Pinpoint the cell where the given text exists, returning its (X, Y) midpoint coordinate. 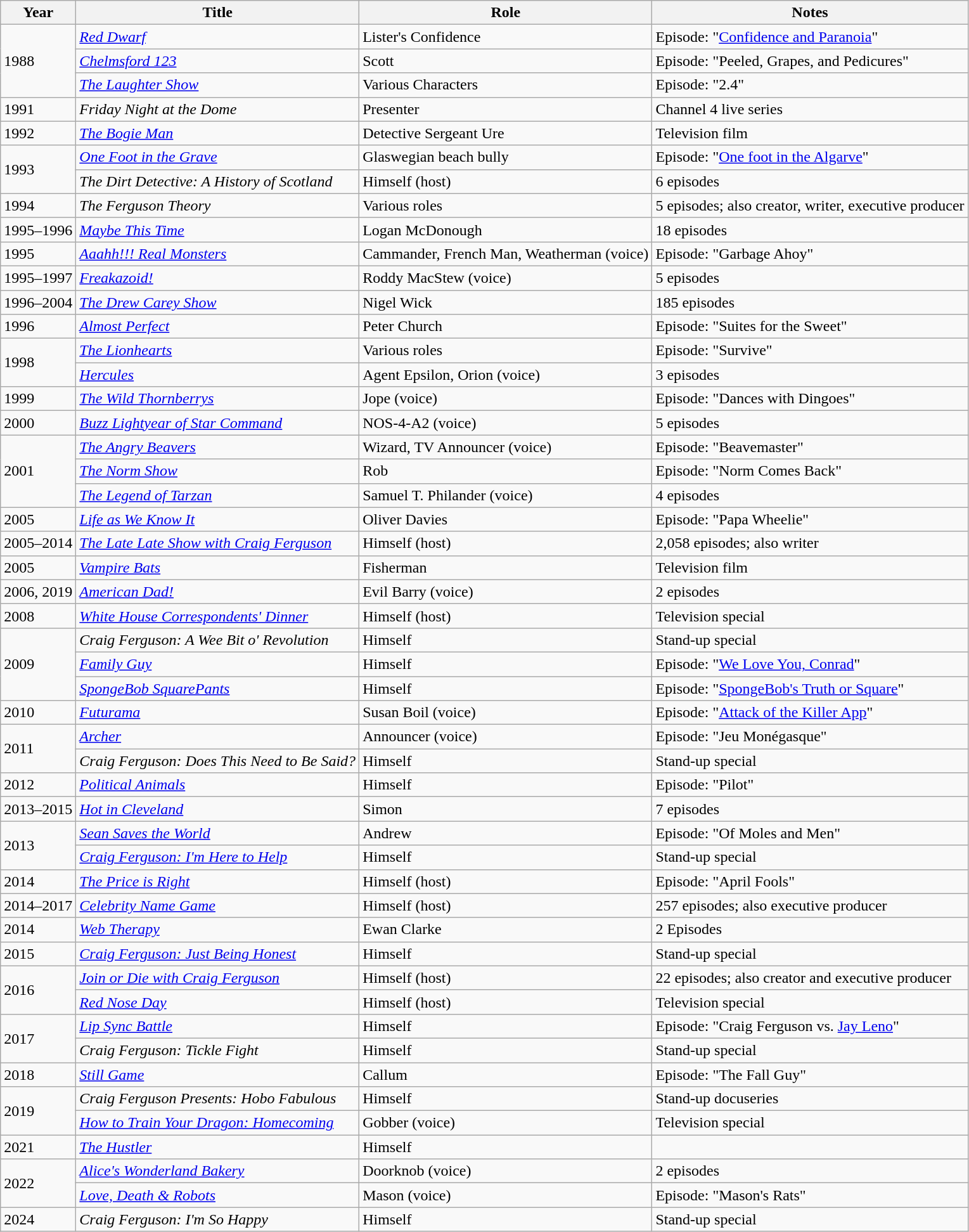
Red Nose Day (218, 1002)
2013–2015 (38, 809)
Nigel Wick (506, 302)
2014–2017 (38, 905)
The Norm Show (218, 471)
Notes (810, 13)
Stand-up docuseries (810, 1099)
2015 (38, 954)
2006, 2019 (38, 592)
How to Train Your Dragon: Homecoming (218, 1123)
Episode: "Craig Ferguson vs. Jay Leno" (810, 1026)
2019 (38, 1111)
Episode: "Norm Comes Back" (810, 471)
Political Animals (218, 785)
Archer (218, 737)
Announcer (voice) (506, 737)
2018 (38, 1075)
1998 (38, 363)
The Laughter Show (218, 85)
1993 (38, 169)
Craig Ferguson: Tickle Fight (218, 1050)
The Price is Right (218, 881)
2008 (38, 616)
Episode: "Of Moles and Men" (810, 833)
1999 (38, 399)
Craig Ferguson: A Wee Bit o' Revolution (218, 640)
2000 (38, 423)
The Dirt Detective: A History of Scotland (218, 181)
Alice's Wonderland Bakery (218, 1171)
6 episodes (810, 181)
2024 (38, 1219)
Episode: "Jeu Monégasque" (810, 737)
Aaahh!!! Real Monsters (218, 254)
Peter Church (506, 327)
Buzz Lightyear of Star Command (218, 423)
Chelmsford 123 (218, 61)
Various Characters (506, 85)
257 episodes; also executive producer (810, 905)
Fisherman (506, 567)
3 episodes (810, 375)
Glaswegian beach bully (506, 157)
1996 (38, 327)
Oliver Davies (506, 519)
Logan McDonough (506, 230)
1995–1997 (38, 278)
Episode: "Attack of the Killer App" (810, 713)
The Legend of Tarzan (218, 495)
1992 (38, 133)
Wizard, TV Announcer (voice) (506, 447)
Episode: "Mason's Rats" (810, 1195)
Year (38, 13)
Episode: "Pilot" (810, 785)
Episode: "Dances with Dingoes" (810, 399)
Channel 4 live series (810, 109)
Andrew (506, 833)
1988 (38, 61)
Cammander, French Man, Weatherman (voice) (506, 254)
Episode: "The Fall Guy" (810, 1075)
Rob (506, 471)
Episode: "Peeled, Grapes, and Pedicures" (810, 61)
Samuel T. Philander (voice) (506, 495)
Simon (506, 809)
1996–2004 (38, 302)
White House Correspondents' Dinner (218, 616)
Title (218, 13)
The Bogie Man (218, 133)
Web Therapy (218, 930)
Lip Sync Battle (218, 1026)
The Late Late Show with Craig Ferguson (218, 543)
Hercules (218, 375)
Episode: "We Love You, Conrad" (810, 664)
The Drew Carey Show (218, 302)
18 episodes (810, 230)
Craig Ferguson Presents: Hobo Fabulous (218, 1099)
Evil Barry (voice) (506, 592)
2017 (38, 1038)
NOS-4-A2 (voice) (506, 423)
Celebrity Name Game (218, 905)
185 episodes (810, 302)
Episode: "One foot in the Algarve" (810, 157)
2021 (38, 1147)
Presenter (506, 109)
Episode: "Garbage Ahoy" (810, 254)
2011 (38, 749)
2016 (38, 990)
Episode: "Suites for the Sweet" (810, 327)
Episode: "SpongeBob's Truth or Square" (810, 688)
2010 (38, 713)
Vampire Bats (218, 567)
2001 (38, 471)
Susan Boil (voice) (506, 713)
22 episodes; also creator and executive producer (810, 978)
Episode: "April Fools" (810, 881)
Episode: "Confidence and Paranoia" (810, 37)
Role (506, 13)
1991 (38, 109)
SpongeBob SquarePants (218, 688)
The Lionhearts (218, 351)
7 episodes (810, 809)
Still Game (218, 1075)
Almost Perfect (218, 327)
Red Dwarf (218, 37)
2013 (38, 845)
1994 (38, 205)
Craig Ferguson: I'm Here to Help (218, 857)
2 Episodes (810, 930)
The Ferguson Theory (218, 205)
Family Guy (218, 664)
Jope (voice) (506, 399)
Friday Night at the Dome (218, 109)
Detective Sergeant Ure (506, 133)
Doorknob (voice) (506, 1171)
5 episodes; also creator, writer, executive producer (810, 205)
Sean Saves the World (218, 833)
Roddy MacStew (voice) (506, 278)
Futurama (218, 713)
Craig Ferguson: I'm So Happy (218, 1219)
Join or Die with Craig Ferguson (218, 978)
Gobber (voice) (506, 1123)
Callum (506, 1075)
2005–2014 (38, 543)
One Foot in the Grave (218, 157)
2009 (38, 664)
Scott (506, 61)
2012 (38, 785)
2022 (38, 1183)
4 episodes (810, 495)
1995 (38, 254)
Love, Death & Robots (218, 1195)
1995–1996 (38, 230)
Craig Ferguson: Just Being Honest (218, 954)
The Hustler (218, 1147)
Episode: "Beavemaster" (810, 447)
American Dad! (218, 592)
Mason (voice) (506, 1195)
Episode: "Papa Wheelie" (810, 519)
Lister's Confidence (506, 37)
2,058 episodes; also writer (810, 543)
Agent Epsilon, Orion (voice) (506, 375)
The Angry Beavers (218, 447)
Episode: "2.4" (810, 85)
Ewan Clarke (506, 930)
The Wild Thornberrys (218, 399)
Hot in Cleveland (218, 809)
Maybe This Time (218, 230)
Freakazoid! (218, 278)
Episode: "Survive" (810, 351)
Life as We Know It (218, 519)
Craig Ferguson: Does This Need to Be Said? (218, 761)
